Return the [X, Y] coordinate for the center point of the cell that contains the specified text.  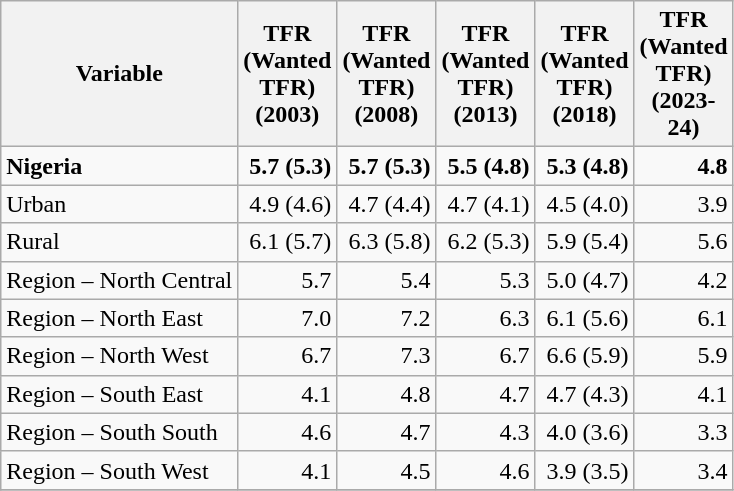
Region – North Central [120, 280]
3.3 [684, 432]
4.7 (4.1) [486, 204]
5.3 (4.8) [584, 166]
TFR (Wanted TFR) (2023-24) [684, 74]
6.3 [486, 318]
5.0 (4.7) [584, 280]
6.2 (5.3) [486, 242]
4.3 [486, 432]
4.9 (4.6) [288, 204]
5.9 [684, 356]
5.6 [684, 242]
3.9 [684, 204]
Rural [120, 242]
Urban [120, 204]
Region – South West [120, 470]
Region – North West [120, 356]
3.9 (3.5) [584, 470]
4.0 (3.6) [584, 432]
TFR (Wanted TFR) (2008) [386, 74]
6.3 (5.8) [386, 242]
Variable [120, 74]
7.3 [386, 356]
7.2 [386, 318]
4.2 [684, 280]
6.1 [684, 318]
4.5 [386, 470]
3.4 [684, 470]
Region – South East [120, 394]
5.7 [288, 280]
5.9 (5.4) [584, 242]
TFR (Wanted TFR) (2013) [486, 74]
TFR (Wanted TFR) (2018) [584, 74]
4.7 (4.4) [386, 204]
TFR (Wanted TFR) (2003) [288, 74]
4.5 (4.0) [584, 204]
5.4 [386, 280]
5.5 (4.8) [486, 166]
Nigeria [120, 166]
6.1 (5.6) [584, 318]
Region – South South [120, 432]
6.6 (5.9) [584, 356]
5.3 [486, 280]
4.7 (4.3) [584, 394]
Region – North East [120, 318]
7.0 [288, 318]
6.1 (5.7) [288, 242]
